Capture the cell that displays the provided text and extract its (x, y) central coordinate. 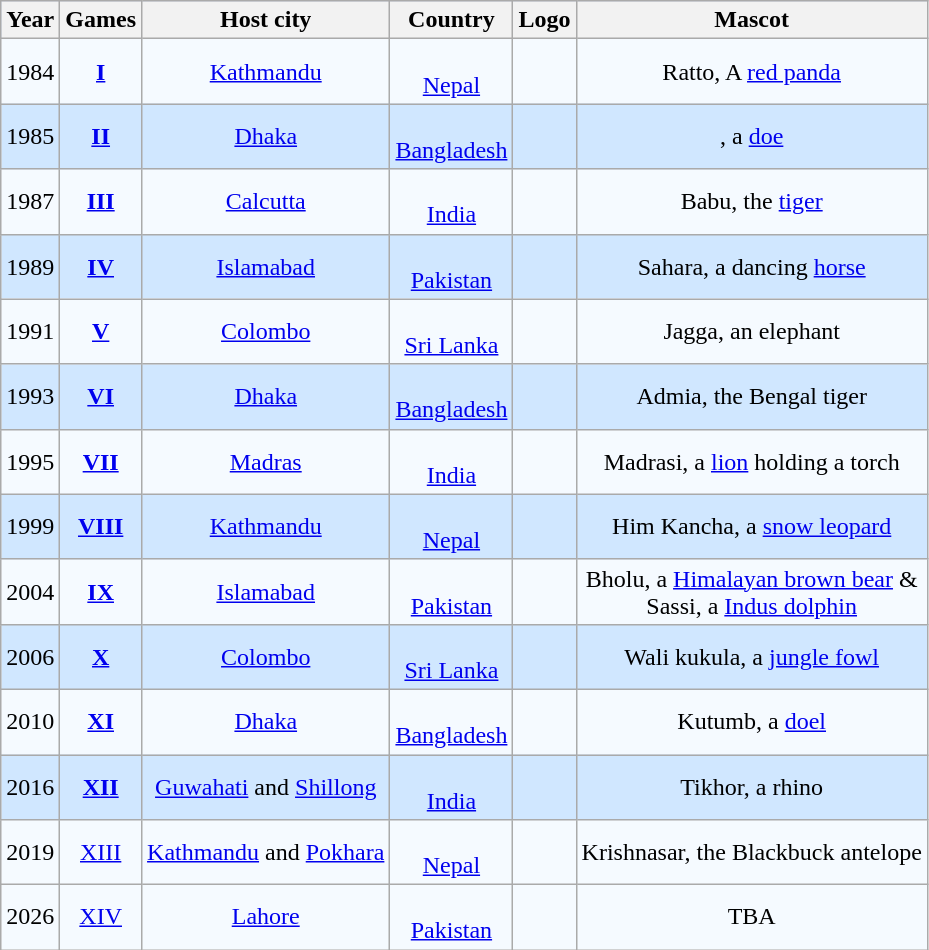
2004 (30, 592)
IV (101, 266)
2010 (30, 722)
III (101, 202)
Kutumb, a doel (752, 722)
Wali kukula, a jungle fowl (752, 656)
V (101, 332)
XIV (101, 918)
1991 (30, 332)
Babu, the tiger (752, 202)
Games (101, 20)
1984 (30, 72)
2016 (30, 786)
2019 (30, 852)
Him Kancha, a snow leopard (752, 526)
Mascot (752, 20)
1993 (30, 396)
I (101, 72)
Year (30, 20)
Krishnasar, the Blackbuck antelope (752, 852)
Host city (266, 20)
IX (101, 592)
X (101, 656)
Calcutta (266, 202)
Tikhor, a rhino (752, 786)
XII (101, 786)
1995 (30, 462)
Sahara, a dancing horse (752, 266)
Madras (266, 462)
2006 (30, 656)
VII (101, 462)
Logo (544, 20)
VI (101, 396)
1989 (30, 266)
XIII (101, 852)
TBA (752, 918)
1999 (30, 526)
Madrasi, a lion holding a torch (752, 462)
Kathmandu and Pokhara (266, 852)
Lahore (266, 918)
2026 (30, 918)
II (101, 136)
Country (452, 20)
VIII (101, 526)
Ratto, A red panda (752, 72)
, a doe (752, 136)
Bholu, a Himalayan brown bear &Sassi, a Indus dolphin (752, 592)
Admia, the Bengal tiger (752, 396)
Guwahati and Shillong (266, 786)
Jagga, an elephant (752, 332)
1985 (30, 136)
1987 (30, 202)
XI (101, 722)
